Capture the cell that displays the provided text and extract its [x, y] central coordinate. 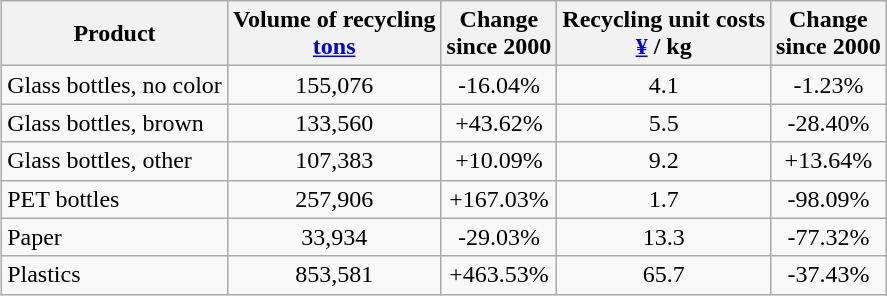
Paper [115, 237]
-29.03% [499, 237]
65.7 [664, 275]
PET bottles [115, 199]
5.5 [664, 123]
+463.53% [499, 275]
13.3 [664, 237]
-28.40% [829, 123]
-16.04% [499, 85]
-37.43% [829, 275]
107,383 [334, 161]
-1.23% [829, 85]
1.7 [664, 199]
-77.32% [829, 237]
Glass bottles, no color [115, 85]
+13.64% [829, 161]
+10.09% [499, 161]
Plastics [115, 275]
Recycling unit costs¥ / kg [664, 34]
Product [115, 34]
155,076 [334, 85]
257,906 [334, 199]
133,560 [334, 123]
Glass bottles, other [115, 161]
853,581 [334, 275]
4.1 [664, 85]
+167.03% [499, 199]
9.2 [664, 161]
33,934 [334, 237]
+43.62% [499, 123]
Volume of recyclingtons [334, 34]
Glass bottles, brown [115, 123]
-98.09% [829, 199]
